From the cell containing the given text, extract its center point as (x, y) coordinate. 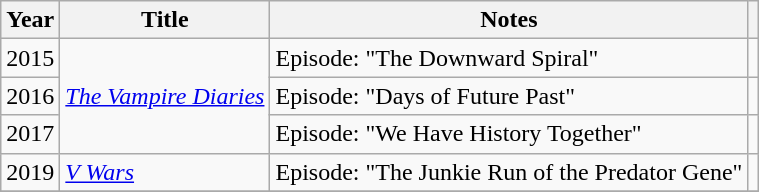
The Vampire Diaries (165, 96)
2016 (30, 96)
Episode: "The Junkie Run of the Predator Gene" (509, 172)
2017 (30, 134)
Episode: "The Downward Spiral" (509, 58)
Title (165, 20)
Notes (509, 20)
V Wars (165, 172)
Episode: "We Have History Together" (509, 134)
Episode: "Days of Future Past" (509, 96)
2019 (30, 172)
2015 (30, 58)
Year (30, 20)
